For the text-containing cell, return its midpoint in [X, Y] coordinate format. 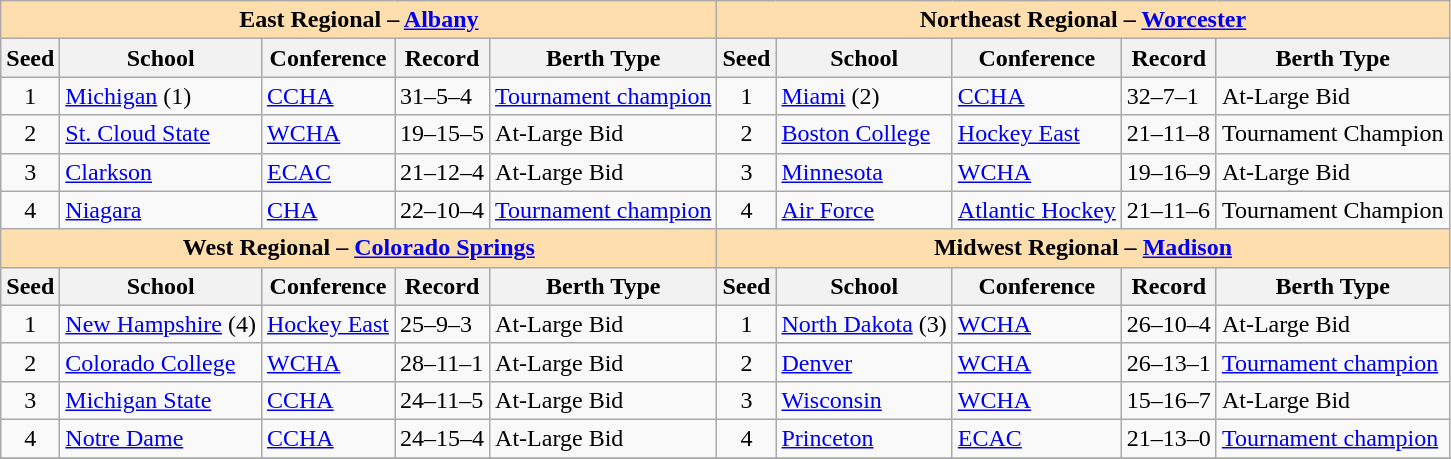
Atlantic Hockey [1036, 210]
Boston College [864, 134]
St. Cloud State [161, 134]
24–15–4 [442, 438]
New Hampshire (4) [161, 324]
26–10–4 [1168, 324]
Clarkson [161, 172]
21–13–0 [1168, 438]
Colorado College [161, 362]
Niagara [161, 210]
19–16–9 [1168, 172]
Air Force [864, 210]
Michigan State [161, 400]
Miami (2) [864, 96]
North Dakota (3) [864, 324]
19–15–5 [442, 134]
Notre Dame [161, 438]
32–7–1 [1168, 96]
Northeast Regional – Worcester [1083, 20]
31–5–4 [442, 96]
West Regional – Colorado Springs [359, 248]
25–9–3 [442, 324]
CHA [328, 210]
Wisconsin [864, 400]
21–11–8 [1168, 134]
Denver [864, 362]
Minnesota [864, 172]
21–11–6 [1168, 210]
East Regional – Albany [359, 20]
22–10–4 [442, 210]
Princeton [864, 438]
Midwest Regional – Madison [1083, 248]
28–11–1 [442, 362]
15–16–7 [1168, 400]
26–13–1 [1168, 362]
24–11–5 [442, 400]
21–12–4 [442, 172]
Michigan (1) [161, 96]
